Search for the cell housing the specified text and yield its (x, y) center coordinate. 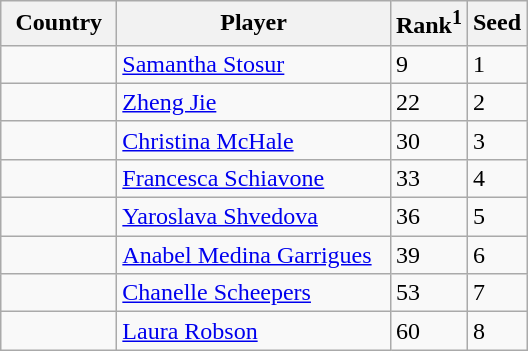
Samantha Stosur (254, 64)
36 (428, 217)
4 (496, 178)
Seed (496, 24)
2 (496, 102)
Chanelle Scheepers (254, 293)
3 (496, 140)
Yaroslava Shvedova (254, 217)
Christina McHale (254, 140)
39 (428, 255)
8 (496, 331)
Rank1 (428, 24)
6 (496, 255)
9 (428, 64)
7 (496, 293)
1 (496, 64)
22 (428, 102)
30 (428, 140)
5 (496, 217)
Player (254, 24)
Francesca Schiavone (254, 178)
Anabel Medina Garrigues (254, 255)
Laura Robson (254, 331)
33 (428, 178)
Zheng Jie (254, 102)
53 (428, 293)
Country (59, 24)
60 (428, 331)
